Return the (x, y) coordinate for the center point of the cell that contains the specified text.  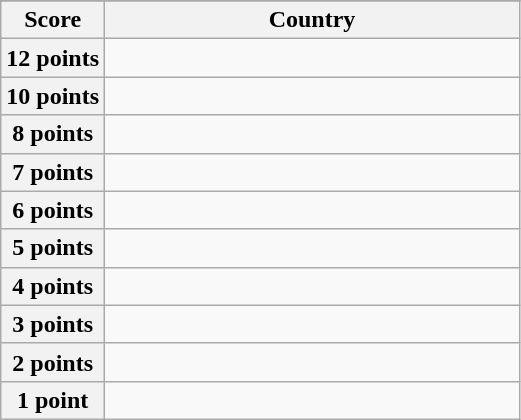
12 points (53, 58)
7 points (53, 172)
6 points (53, 210)
2 points (53, 362)
1 point (53, 400)
5 points (53, 248)
Score (53, 20)
4 points (53, 286)
3 points (53, 324)
Country (312, 20)
10 points (53, 96)
8 points (53, 134)
